Capture the cell that displays the provided text and extract its (X, Y) central coordinate. 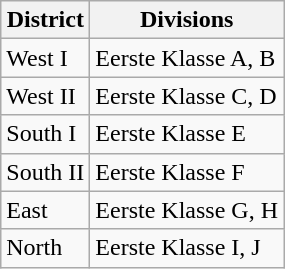
West II (46, 96)
District (46, 20)
South II (46, 172)
West I (46, 58)
East (46, 210)
North (46, 248)
Eerste Klasse I, J (187, 248)
Eerste Klasse C, D (187, 96)
Eerste Klasse F (187, 172)
South I (46, 134)
Eerste Klasse E (187, 134)
Divisions (187, 20)
Eerste Klasse G, H (187, 210)
Eerste Klasse A, B (187, 58)
